Identify which cell holds the provided text, then report its [x, y] central coordinate. 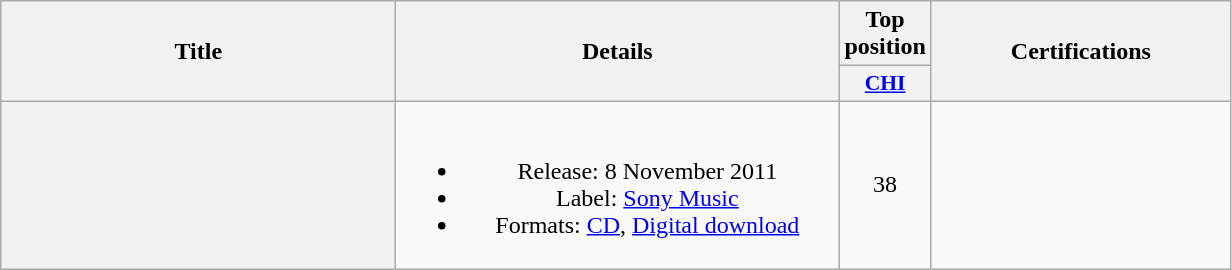
Top position [885, 34]
CHI [885, 84]
Release: 8 November 2011Label: Sony MusicFormats: CD, Digital download [618, 184]
Certifications [1080, 52]
38 [885, 184]
Title [198, 52]
Details [618, 52]
